Find where the given text appears and provide that cell's center as (x, y) coordinate. 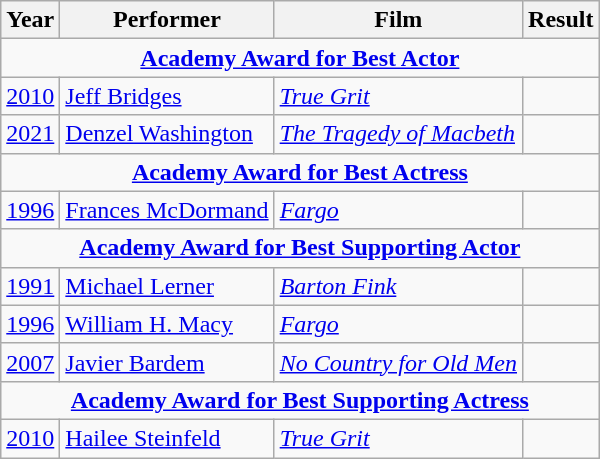
Frances McDormand (167, 210)
Academy Award for Best Actor (300, 58)
Performer (167, 20)
2007 (30, 362)
Javier Bardem (167, 362)
Year (30, 20)
Jeff Bridges (167, 96)
Academy Award for Best Actress (300, 172)
Film (398, 20)
Hailee Steinfeld (167, 438)
Result (561, 20)
The Tragedy of Macbeth (398, 134)
Denzel Washington (167, 134)
1991 (30, 286)
Academy Award for Best Supporting Actress (300, 400)
Academy Award for Best Supporting Actor (300, 248)
William H. Macy (167, 324)
No Country for Old Men (398, 362)
2021 (30, 134)
Barton Fink (398, 286)
Michael Lerner (167, 286)
